Determine the (x, y) coordinate at the center of the cell enclosing the given text.  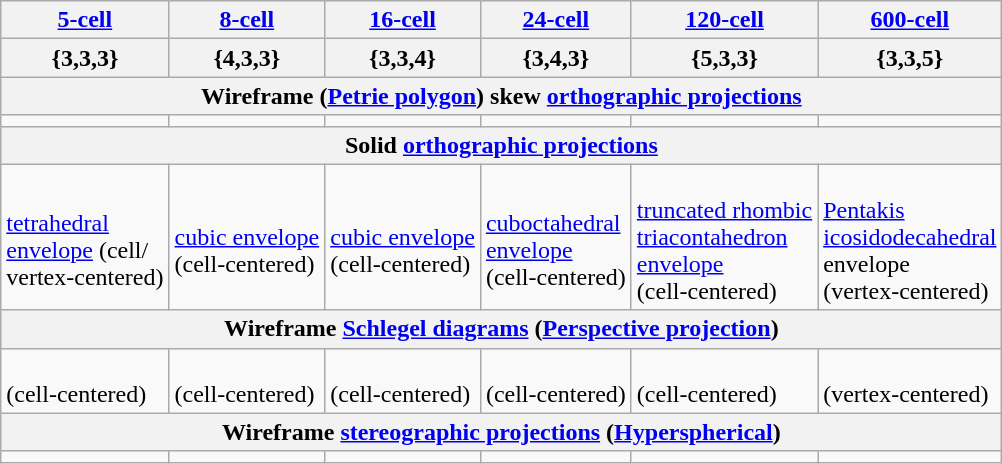
(vertex-centered) (910, 380)
cuboctahedralenvelope(cell-centered) (556, 237)
Solid orthographic projections (502, 145)
{3,4,3} (556, 58)
120-cell (724, 20)
Wireframe Schlegel diagrams (Perspective projection) (502, 329)
24-cell (556, 20)
Wireframe (Petrie polygon) skew orthographic projections (502, 96)
{3,3,5} (910, 58)
{5,3,3} (724, 58)
tetrahedralenvelope (cell/vertex-centered) (85, 237)
8-cell (247, 20)
600-cell (910, 20)
{3,3,4} (403, 58)
truncated rhombictriacontahedronenvelope(cell-centered) (724, 237)
16-cell (403, 20)
5-cell (85, 20)
{3,3,3} (85, 58)
Pentakisicosidodecahedralenvelope(vertex-centered) (910, 237)
Wireframe stereographic projections (Hyperspherical) (502, 432)
{4,3,3} (247, 58)
